Provide the [x, y] coordinate of the cell's center where the given text is located.  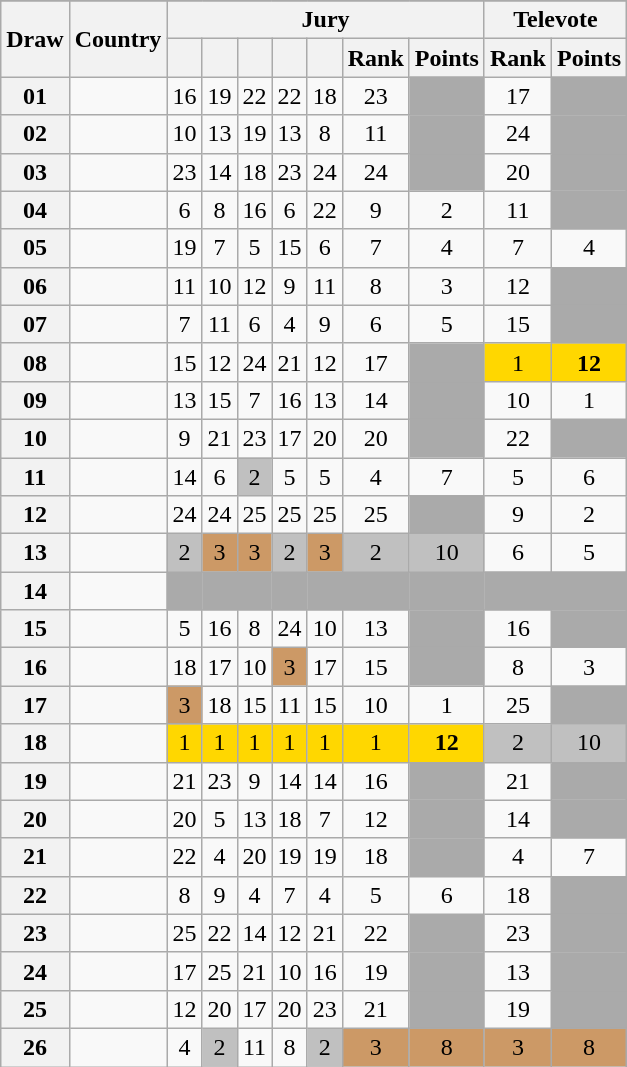
07 [35, 324]
08 [35, 362]
09 [35, 400]
02 [35, 134]
06 [35, 286]
04 [35, 210]
03 [35, 172]
Country [118, 39]
26 [35, 1047]
Jury [326, 20]
01 [35, 96]
Televote [555, 20]
Draw [35, 39]
05 [35, 248]
